Scan for the cell matching the given text and deliver its (X, Y) coordinate at center. 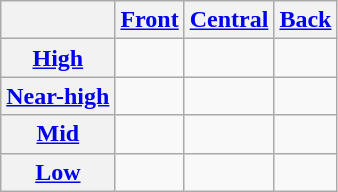
Low (58, 172)
Back (306, 20)
High (58, 58)
Front (150, 20)
Near-high (58, 96)
Central (229, 20)
Mid (58, 134)
